Return the [x, y] coordinate for the center point of the cell that contains the specified text.  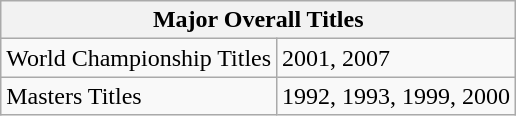
2001, 2007 [396, 58]
World Championship Titles [139, 58]
Major Overall Titles [258, 20]
1992, 1993, 1999, 2000 [396, 96]
Masters Titles [139, 96]
